From the cell containing the given text, extract its center point as [X, Y] coordinate. 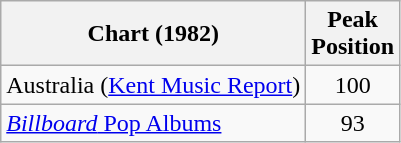
100 [353, 85]
PeakPosition [353, 34]
Chart (1982) [154, 34]
Australia (Kent Music Report) [154, 85]
93 [353, 123]
Billboard Pop Albums [154, 123]
